Determine the (x, y) coordinate at the center of the cell enclosing the given text.  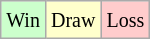
Draw (72, 20)
Win (24, 20)
Loss (126, 20)
